Locate the cell with the specified text and output its [x, y] center coordinate. 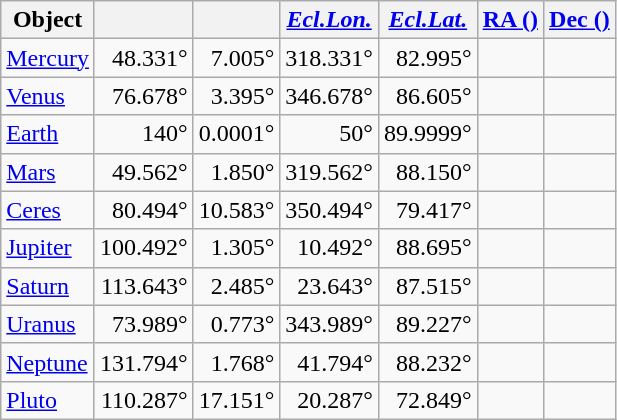
Dec () [580, 20]
0.773° [236, 324]
110.287° [144, 400]
Uranus [48, 324]
72.849° [428, 400]
Jupiter [48, 248]
23.643° [330, 286]
Ecl.Lon. [330, 20]
350.494° [330, 210]
Neptune [48, 362]
Earth [48, 134]
1.850° [236, 172]
318.331° [330, 58]
Ecl.Lat. [428, 20]
Ceres [48, 210]
1.768° [236, 362]
10.583° [236, 210]
RA () [510, 20]
131.794° [144, 362]
7.005° [236, 58]
319.562° [330, 172]
140° [144, 134]
49.562° [144, 172]
79.417° [428, 210]
Mars [48, 172]
Saturn [48, 286]
73.989° [144, 324]
343.989° [330, 324]
41.794° [330, 362]
3.395° [236, 96]
80.494° [144, 210]
100.492° [144, 248]
88.150° [428, 172]
50° [330, 134]
82.995° [428, 58]
Pluto [48, 400]
0.0001° [236, 134]
89.9999° [428, 134]
1.305° [236, 248]
87.515° [428, 286]
346.678° [330, 96]
88.232° [428, 362]
86.605° [428, 96]
10.492° [330, 248]
Mercury [48, 58]
20.287° [330, 400]
76.678° [144, 96]
48.331° [144, 58]
Venus [48, 96]
2.485° [236, 286]
17.151° [236, 400]
Object [48, 20]
113.643° [144, 286]
89.227° [428, 324]
88.695° [428, 248]
